Locate the cell with the specified text and output its (x, y) center coordinate. 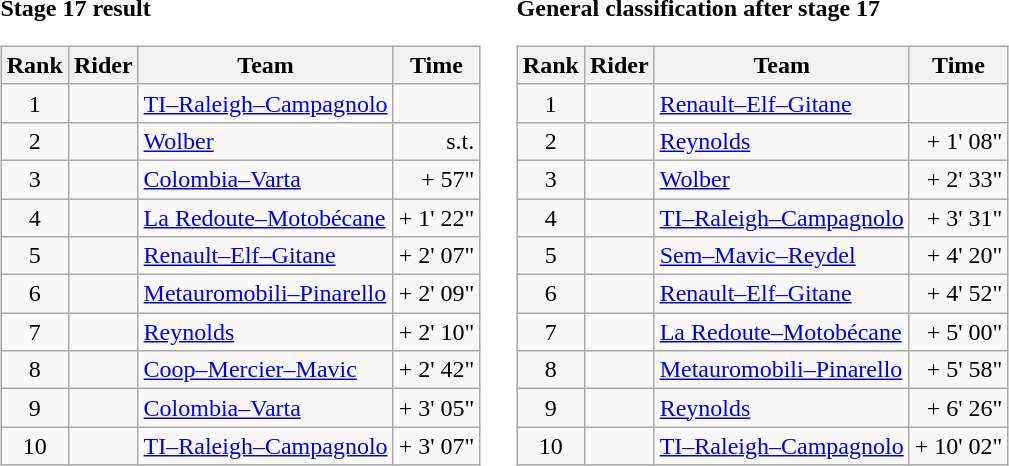
+ 57" (436, 179)
Sem–Mavic–Reydel (782, 256)
+ 5' 00" (958, 332)
+ 3' 07" (436, 446)
+ 6' 26" (958, 408)
+ 4' 20" (958, 256)
Coop–Mercier–Mavic (266, 370)
+ 3' 31" (958, 217)
s.t. (436, 141)
+ 2' 42" (436, 370)
+ 2' 09" (436, 294)
+ 5' 58" (958, 370)
+ 3' 05" (436, 408)
+ 2' 10" (436, 332)
+ 4' 52" (958, 294)
+ 1' 08" (958, 141)
+ 10' 02" (958, 446)
+ 1' 22" (436, 217)
+ 2' 33" (958, 179)
+ 2' 07" (436, 256)
